Identify which cell holds the provided text, then report its [x, y] central coordinate. 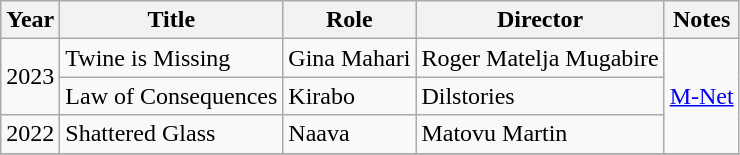
Roger Matelja Mugabire [540, 58]
Gina Mahari [350, 58]
Naava [350, 134]
Title [172, 20]
Shattered Glass [172, 134]
Matovu Martin [540, 134]
Kirabo [350, 96]
Notes [702, 20]
M-Net [702, 96]
Twine is Missing [172, 58]
Year [30, 20]
2022 [30, 134]
Law of Consequences [172, 96]
2023 [30, 77]
Role [350, 20]
Dilstories [540, 96]
Director [540, 20]
